Capture the cell that displays the provided text and extract its [X, Y] central coordinate. 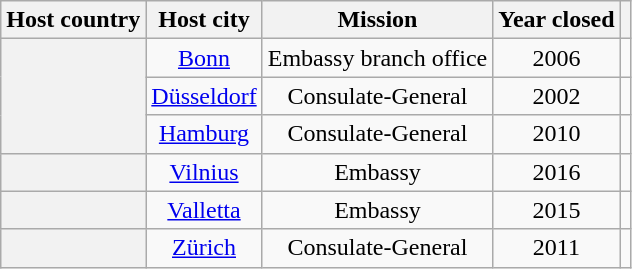
Bonn [204, 58]
2010 [556, 134]
Hamburg [204, 134]
Valletta [204, 210]
2016 [556, 172]
Vilnius [204, 172]
Zürich [204, 248]
Year closed [556, 20]
Host country [74, 20]
2002 [556, 96]
2011 [556, 248]
Mission [378, 20]
2006 [556, 58]
Embassy branch office [378, 58]
2015 [556, 210]
Düsseldorf [204, 96]
Host city [204, 20]
